Output the [X, Y] coordinate of the center of the cell containing the given text.  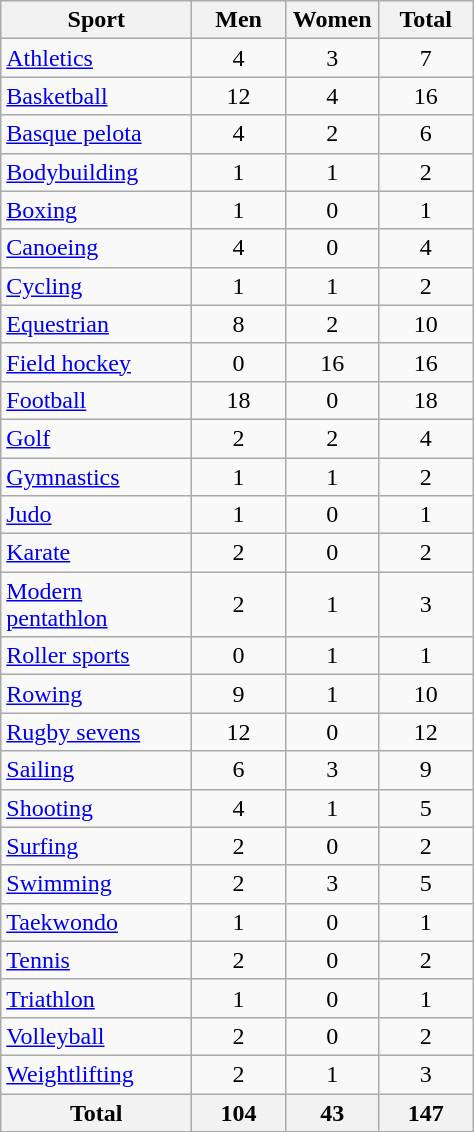
8 [239, 324]
7 [426, 58]
Triathlon [96, 998]
Modern pentathlon [96, 604]
43 [332, 1113]
Canoeing [96, 248]
Volleyball [96, 1036]
Basketball [96, 96]
Cycling [96, 286]
147 [426, 1113]
Bodybuilding [96, 172]
104 [239, 1113]
Judo [96, 515]
Shooting [96, 808]
Taekwondo [96, 922]
Gymnastics [96, 477]
Weightlifting [96, 1074]
Roller sports [96, 656]
Golf [96, 438]
Karate [96, 553]
Tennis [96, 960]
Swimming [96, 884]
Basque pelota [96, 134]
Sport [96, 20]
Surfing [96, 846]
Field hockey [96, 362]
Football [96, 400]
Women [332, 20]
Rowing [96, 694]
Equestrian [96, 324]
Boxing [96, 210]
Sailing [96, 770]
Athletics [96, 58]
Men [239, 20]
Rugby sevens [96, 732]
